Pinpoint the cell where the given text exists, returning its [x, y] midpoint coordinate. 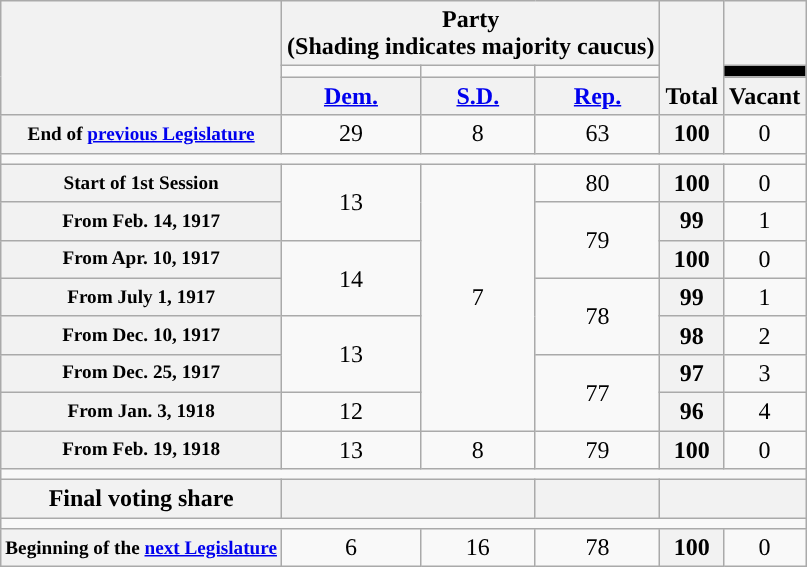
12 [352, 411]
Vacant [764, 96]
3 [764, 373]
77 [598, 392]
63 [598, 134]
S.D. [478, 96]
From Apr. 10, 1917 [142, 259]
End of previous Legislature [142, 134]
Rep. [598, 96]
16 [478, 548]
From Jan. 3, 1918 [142, 411]
96 [692, 411]
6 [352, 548]
80 [598, 183]
7 [478, 297]
Total [692, 58]
Start of 1st Session [142, 183]
Final voting share [142, 499]
14 [352, 278]
From Dec. 10, 1917 [142, 335]
97 [692, 373]
98 [692, 335]
4 [764, 411]
29 [352, 134]
From July 1, 1917 [142, 297]
Beginning of the next Legislature [142, 548]
2 [764, 335]
From Dec. 25, 1917 [142, 373]
From Feb. 19, 1918 [142, 449]
From Feb. 14, 1917 [142, 221]
Dem. [352, 96]
Party (Shading indicates majority caucus) [471, 34]
